From the cell containing the given text, extract its center point as [X, Y] coordinate. 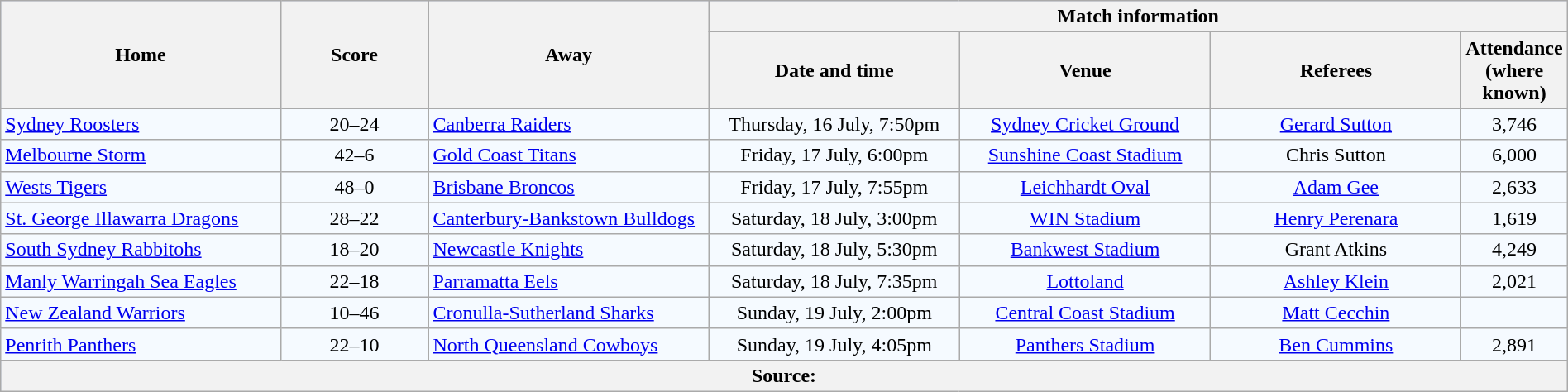
Canberra Raiders [569, 124]
Matt Cecchin [1336, 313]
Ben Cummins [1336, 344]
North Queensland Cowboys [569, 344]
Sunshine Coast Stadium [1085, 155]
Venue [1085, 70]
Parramatta Eels [569, 281]
WIN Stadium [1085, 218]
Date and time [834, 70]
18–20 [354, 250]
Away [569, 55]
Saturday, 18 July, 5:30pm [834, 250]
22–10 [354, 344]
Source: [784, 375]
Henry Perenara [1336, 218]
Panthers Stadium [1085, 344]
Grant Atkins [1336, 250]
Sunday, 19 July, 4:05pm [834, 344]
Chris Sutton [1336, 155]
Wests Tigers [141, 187]
22–18 [354, 281]
South Sydney Rabbitohs [141, 250]
Thursday, 16 July, 7:50pm [834, 124]
Score [354, 55]
Ashley Klein [1336, 281]
Cronulla-Sutherland Sharks [569, 313]
New Zealand Warriors [141, 313]
Leichhardt Oval [1085, 187]
Manly Warringah Sea Eagles [141, 281]
Bankwest Stadium [1085, 250]
Penrith Panthers [141, 344]
Match information [1138, 17]
Sunday, 19 July, 2:00pm [834, 313]
Central Coast Stadium [1085, 313]
4,249 [1514, 250]
6,000 [1514, 155]
Friday, 17 July, 6:00pm [834, 155]
Canterbury-Bankstown Bulldogs [569, 218]
Gold Coast Titans [569, 155]
Sydney Cricket Ground [1085, 124]
Brisbane Broncos [569, 187]
Melbourne Storm [141, 155]
Saturday, 18 July, 7:35pm [834, 281]
28–22 [354, 218]
Friday, 17 July, 7:55pm [834, 187]
2,891 [1514, 344]
10–46 [354, 313]
48–0 [354, 187]
2,021 [1514, 281]
Adam Gee [1336, 187]
St. George Illawarra Dragons [141, 218]
1,619 [1514, 218]
42–6 [354, 155]
Saturday, 18 July, 3:00pm [834, 218]
Attendance(where known) [1514, 70]
Home [141, 55]
Gerard Sutton [1336, 124]
Sydney Roosters [141, 124]
Referees [1336, 70]
Newcastle Knights [569, 250]
2,633 [1514, 187]
20–24 [354, 124]
3,746 [1514, 124]
Lottoland [1085, 281]
